Return the (X, Y) coordinate for the center point of the cell that contains the specified text.  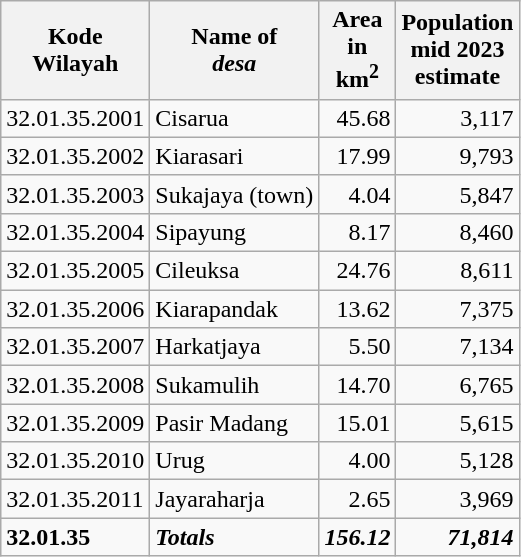
17.99 (358, 156)
7,134 (458, 347)
2.65 (358, 499)
3,969 (458, 499)
8.17 (358, 232)
Kiarapandak (234, 309)
Area in km2 (358, 50)
4.04 (358, 194)
Cisarua (234, 118)
32.01.35.2007 (76, 347)
71,814 (458, 537)
Urug (234, 461)
4.00 (358, 461)
Kode Wilayah (76, 50)
32.01.35.2009 (76, 423)
5.50 (358, 347)
Sukamulih (234, 385)
Name of desa (234, 50)
Sipayung (234, 232)
Jayaraharja (234, 499)
32.01.35.2004 (76, 232)
9,793 (458, 156)
Harkatjaya (234, 347)
32.01.35 (76, 537)
32.01.35.2010 (76, 461)
Populationmid 2023estimate (458, 50)
Totals (234, 537)
13.62 (358, 309)
32.01.35.2006 (76, 309)
Pasir Madang (234, 423)
24.76 (358, 271)
3,117 (458, 118)
156.12 (358, 537)
Kiarasari (234, 156)
45.68 (358, 118)
32.01.35.2011 (76, 499)
32.01.35.2002 (76, 156)
8,460 (458, 232)
32.01.35.2005 (76, 271)
Sukajaya (town) (234, 194)
5,615 (458, 423)
32.01.35.2008 (76, 385)
5,847 (458, 194)
32.01.35.2003 (76, 194)
6,765 (458, 385)
32.01.35.2001 (76, 118)
5,128 (458, 461)
15.01 (358, 423)
Cileuksa (234, 271)
7,375 (458, 309)
14.70 (358, 385)
8,611 (458, 271)
